Capture the cell that displays the provided text and extract its (x, y) central coordinate. 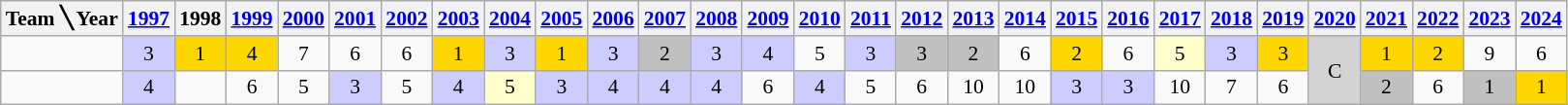
2004 (509, 18)
2009 (767, 18)
1997 (149, 18)
2003 (459, 18)
2023 (1490, 18)
2010 (819, 18)
2017 (1180, 18)
2015 (1077, 18)
2022 (1437, 18)
2021 (1387, 18)
2006 (612, 18)
2008 (717, 18)
2011 (871, 18)
2007 (664, 18)
2018 (1232, 18)
2005 (562, 18)
2013 (972, 18)
Team ╲ Year (62, 18)
2014 (1025, 18)
1999 (252, 18)
9 (1490, 53)
2002 (407, 18)
C (1335, 70)
2012 (922, 18)
2020 (1335, 18)
2019 (1282, 18)
2000 (304, 18)
2024 (1542, 18)
2016 (1127, 18)
2001 (354, 18)
1998 (200, 18)
